Return the [X, Y] coordinate for the center point of the cell that contains the specified text.  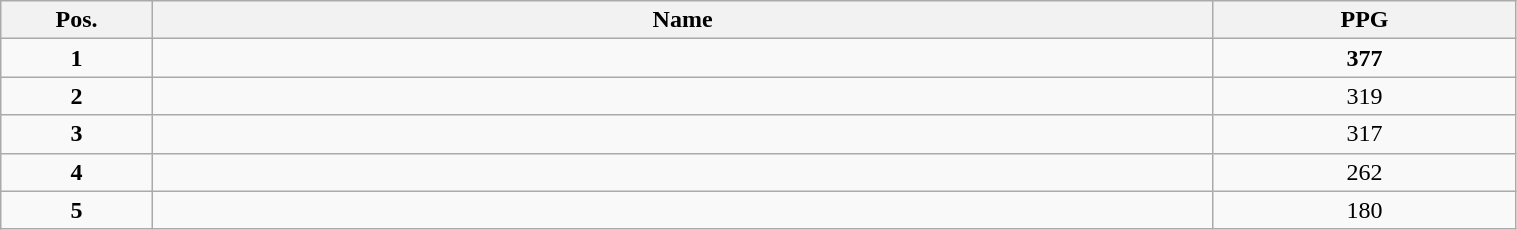
Pos. [77, 20]
180 [1364, 210]
317 [1364, 134]
5 [77, 210]
2 [77, 96]
1 [77, 58]
377 [1364, 58]
4 [77, 172]
262 [1364, 172]
PPG [1364, 20]
319 [1364, 96]
3 [77, 134]
Name [682, 20]
